Find where the given text appears and provide that cell's center as (x, y) coordinate. 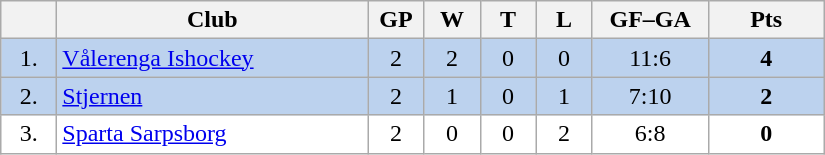
Pts (766, 20)
W (452, 20)
GF–GA (650, 20)
T (508, 20)
7:10 (650, 96)
L (564, 20)
Club (212, 20)
6:8 (650, 134)
Sparta Sarpsborg (212, 134)
11:6 (650, 58)
Stjernen (212, 96)
3. (29, 134)
GP (396, 20)
4 (766, 58)
1. (29, 58)
2. (29, 96)
Vålerenga Ishockey (212, 58)
